Find where the given text appears and provide that cell's center as (X, Y) coordinate. 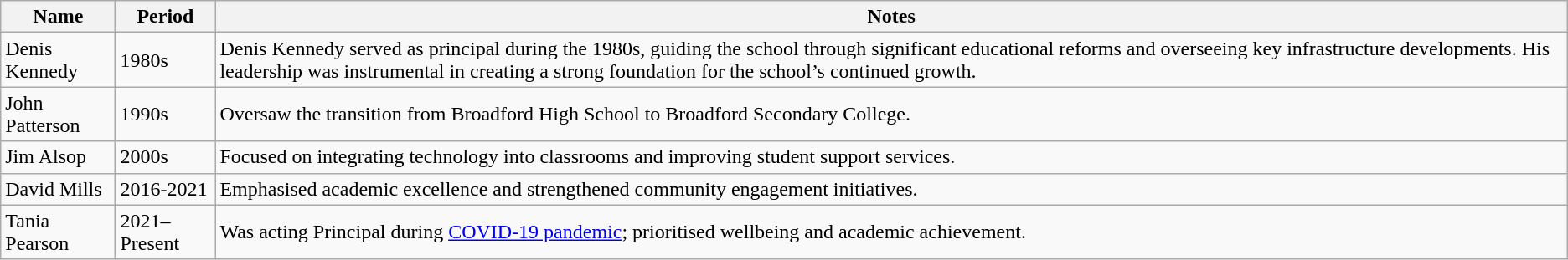
1990s (166, 114)
Oversaw the transition from Broadford High School to Broadford Secondary College. (891, 114)
Focused on integrating technology into classrooms and improving student support services. (891, 157)
1980s (166, 60)
Tania Pearson (59, 232)
2000s (166, 157)
Emphasised academic excellence and strengthened community engagement initiatives. (891, 189)
Denis Kennedy (59, 60)
John Patterson (59, 114)
Was acting Principal during COVID-19 pandemic; prioritised wellbeing and academic achievement. (891, 232)
Name (59, 17)
Period (166, 17)
David Mills (59, 189)
Jim Alsop (59, 157)
Notes (891, 17)
2016-2021 (166, 189)
2021–Present (166, 232)
